Find where the given text appears and provide that cell's center as [X, Y] coordinate. 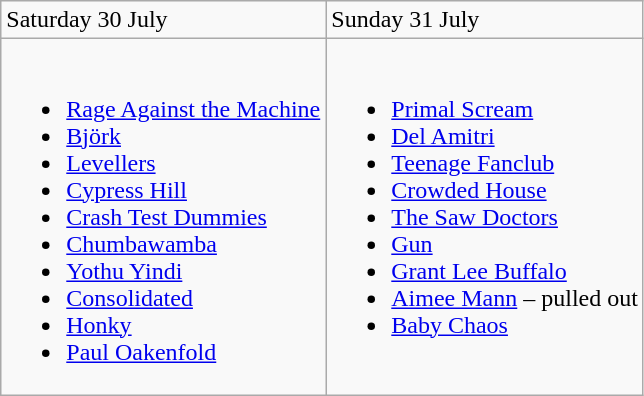
Primal ScreamDel AmitriTeenage FanclubCrowded HouseThe Saw DoctorsGunGrant Lee BuffaloAimee Mann – pulled outBaby Chaos [485, 217]
Saturday 30 July [164, 20]
Sunday 31 July [485, 20]
Rage Against the MachineBjörkLevellersCypress HillCrash Test DummiesChumbawambaYothu YindiConsolidatedHonkyPaul Oakenfold [164, 217]
